Capture the cell that displays the provided text and extract its [x, y] central coordinate. 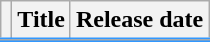
Release date [139, 21]
Title [42, 21]
